Find where the given text appears and provide that cell's center as [x, y] coordinate. 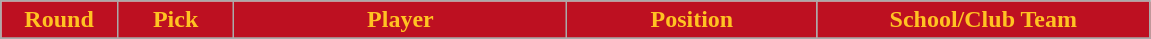
Pick [176, 20]
School/Club Team [984, 20]
Round [60, 20]
Player [400, 20]
Position [692, 20]
